Output the (x, y) coordinate of the center of the cell containing the given text.  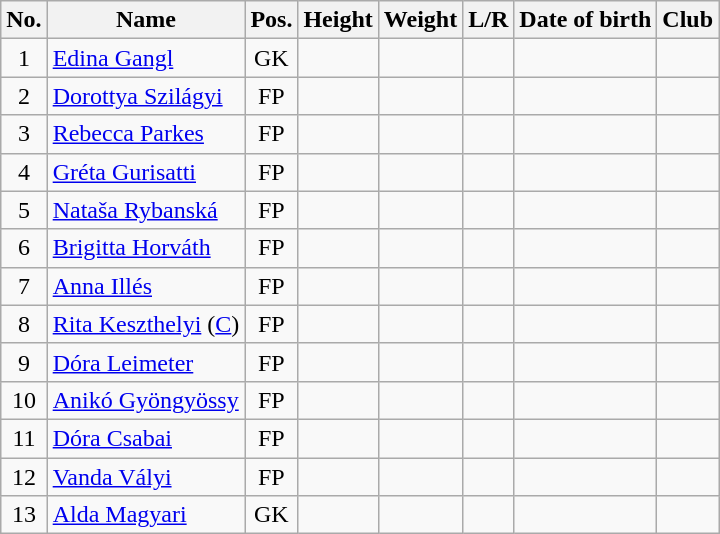
Date of birth (586, 20)
No. (24, 20)
6 (24, 248)
Dóra Leimeter (146, 362)
Rita Keszthelyi (C) (146, 324)
12 (24, 477)
L/R (488, 20)
Rebecca Parkes (146, 134)
Dóra Csabai (146, 438)
1 (24, 58)
Vanda Vályi (146, 477)
2 (24, 96)
Nataša Rybanská (146, 210)
5 (24, 210)
Dorottya Szilágyi (146, 96)
Anna Illés (146, 286)
Height (338, 20)
13 (24, 515)
Edina Gangl (146, 58)
Club (688, 20)
Gréta Gurisatti (146, 172)
Weight (420, 20)
Pos. (272, 20)
Brigitta Horváth (146, 248)
Name (146, 20)
4 (24, 172)
11 (24, 438)
9 (24, 362)
8 (24, 324)
10 (24, 400)
Alda Magyari (146, 515)
3 (24, 134)
Anikó Gyöngyössy (146, 400)
7 (24, 286)
